Output the [x, y] coordinate of the center of the cell containing the given text.  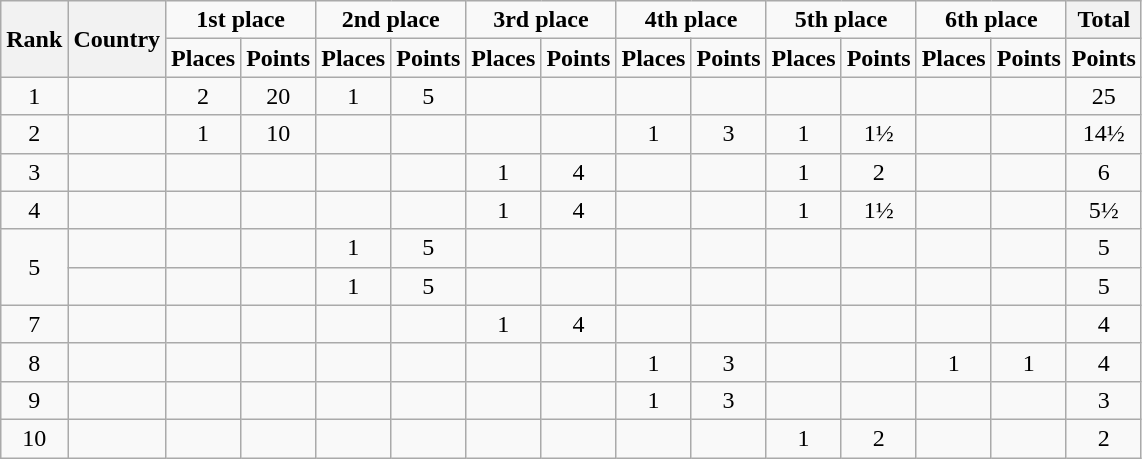
3rd place [541, 20]
25 [1104, 96]
6th place [991, 20]
14½ [1104, 134]
2nd place [391, 20]
6 [1104, 172]
20 [278, 96]
8 [34, 362]
4th place [691, 20]
7 [34, 324]
Rank [34, 39]
5½ [1104, 210]
1st place [241, 20]
9 [34, 400]
5th place [841, 20]
Country [117, 39]
Total [1104, 20]
